Determine the (X, Y) coordinate at the center of the cell enclosing the given text.  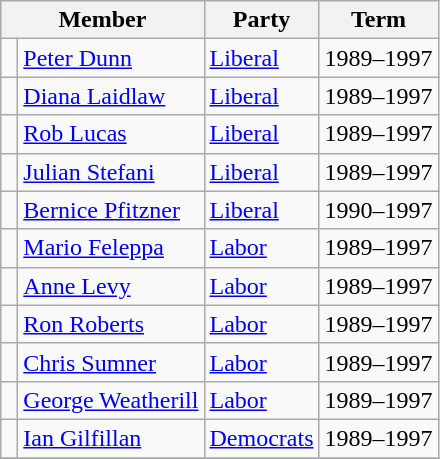
Ron Roberts (111, 324)
Member (102, 20)
Diana Laidlaw (111, 96)
Peter Dunn (111, 58)
Mario Feleppa (111, 248)
Party (262, 20)
Rob Lucas (111, 134)
Democrats (262, 438)
Anne Levy (111, 286)
Julian Stefani (111, 172)
George Weatherill (111, 400)
Chris Sumner (111, 362)
Bernice Pfitzner (111, 210)
Term (378, 20)
Ian Gilfillan (111, 438)
1990–1997 (378, 210)
